Provide the [x, y] coordinate of the cell's center where the given text is located.  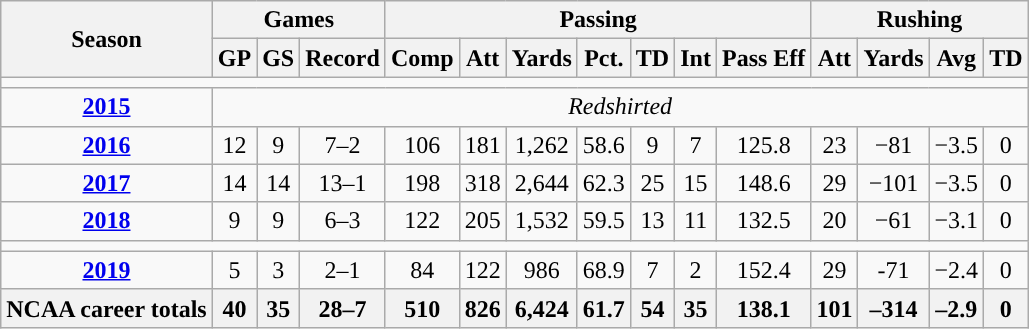
Avg [956, 58]
205 [482, 221]
25 [652, 183]
2–1 [343, 270]
826 [482, 308]
20 [834, 221]
510 [422, 308]
40 [234, 308]
NCAA career totals [106, 308]
GS [278, 58]
2018 [106, 221]
3 [278, 270]
Int [696, 58]
7–2 [343, 145]
125.8 [763, 145]
138.1 [763, 308]
11 [696, 221]
2015 [106, 107]
Passing [598, 20]
2016 [106, 145]
58.6 [604, 145]
-71 [894, 270]
–314 [894, 308]
Record [343, 58]
5 [234, 270]
2017 [106, 183]
132.5 [763, 221]
68.9 [604, 270]
1,262 [542, 145]
54 [652, 308]
106 [422, 145]
15 [696, 183]
−2.4 [956, 270]
61.7 [604, 308]
148.6 [763, 183]
59.5 [604, 221]
62.3 [604, 183]
−101 [894, 183]
–2.9 [956, 308]
Pass Eff [763, 58]
318 [482, 183]
101 [834, 308]
12 [234, 145]
Redshirted [620, 107]
84 [422, 270]
2 [696, 270]
2019 [106, 270]
−61 [894, 221]
Comp [422, 58]
1,532 [542, 221]
13–1 [343, 183]
−81 [894, 145]
Games [298, 20]
Rushing [920, 20]
6,424 [542, 308]
181 [482, 145]
23 [834, 145]
Pct. [604, 58]
−3.1 [956, 221]
Season [106, 39]
13 [652, 221]
986 [542, 270]
28–7 [343, 308]
198 [422, 183]
2,644 [542, 183]
GP [234, 58]
6–3 [343, 221]
152.4 [763, 270]
